Detect which cell encompasses the target text, then output its [x, y] center coordinate. 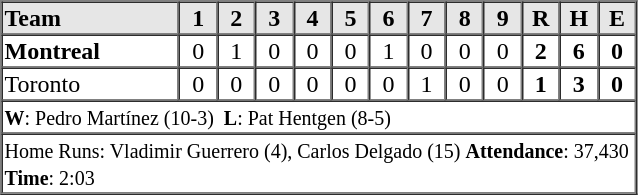
Toronto [91, 84]
H [579, 18]
9 [503, 18]
5 [350, 18]
7 [427, 18]
R [541, 18]
W: Pedro Martínez (10-3) L: Pat Hentgen (8-5) [319, 116]
Team [91, 18]
4 [312, 18]
Home Runs: Vladimir Guerrero (4), Carlos Delgado (15) Attendance: 37,430 Time: 2:03 [319, 164]
8 [465, 18]
Montreal [91, 50]
E [617, 18]
